Return (x, y) of the center of cell containing provided text 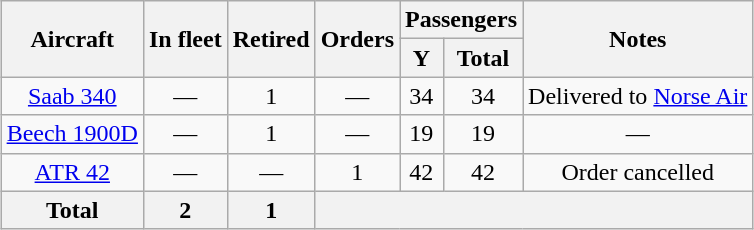
Y (422, 58)
Notes (638, 39)
Saab 340 (72, 96)
Aircraft (72, 39)
Retired (271, 39)
Delivered to Norse Air (638, 96)
ATR 42 (72, 172)
2 (185, 210)
Order cancelled (638, 172)
In fleet (185, 39)
Passengers (462, 20)
Orders (357, 39)
Beech 1900D (72, 134)
